Return the (X, Y) coordinate for the center point of the cell that contains the specified text.  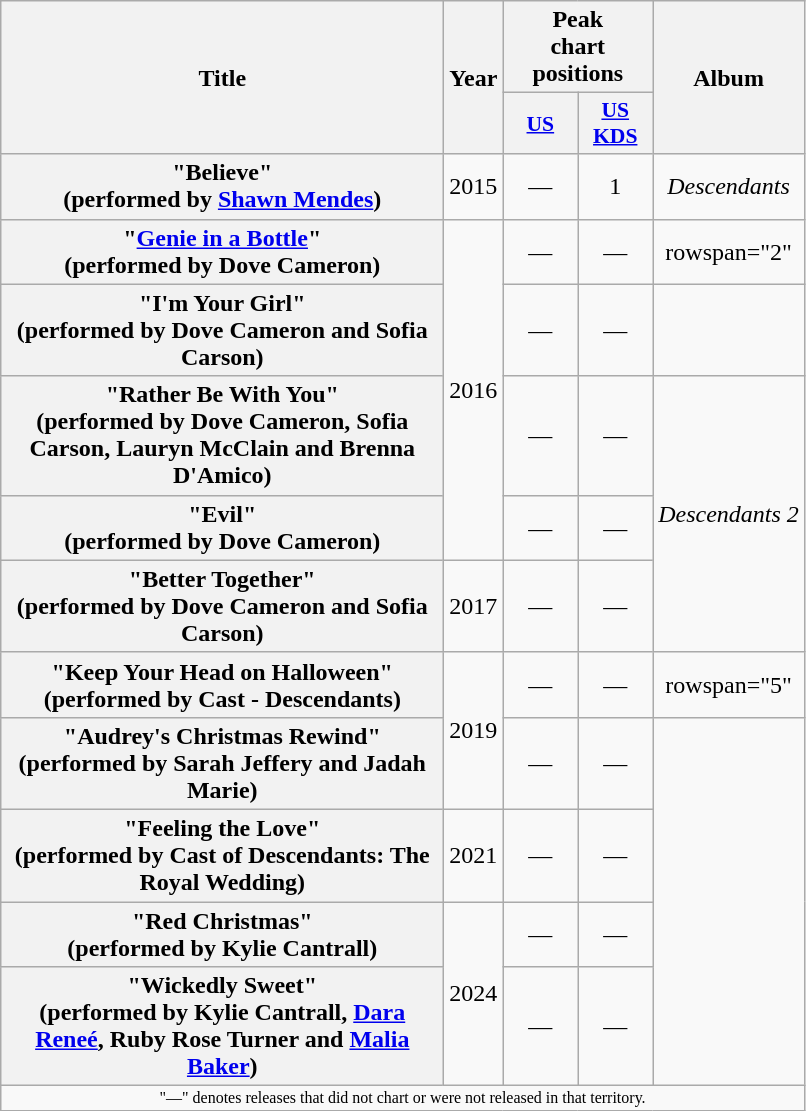
1 (616, 186)
2016 (474, 390)
"Rather Be With You"(performed by Dove Cameron, Sofia Carson, Lauryn McClain and Brenna D'Amico) (222, 436)
Descendants 2 (729, 514)
Album (729, 78)
2024 (474, 994)
"Keep Your Head on Halloween"(performed by Cast - Descendants) (222, 684)
Peak chart positions (578, 47)
"I'm Your Girl"(performed by Dove Cameron and Sofia Carson) (222, 330)
"Genie in a Bottle" (performed by Dove Cameron) (222, 252)
Year (474, 78)
rowspan="5" (729, 684)
US KDS (616, 124)
"Evil"(performed by Dove Cameron) (222, 528)
"Believe" (performed by Shawn Mendes) (222, 186)
"Wickedly Sweet"(performed by Kylie Cantrall, Dara Reneé, Ruby Rose Turner and Malia Baker) (222, 1026)
2021 (474, 855)
"Better Together"(performed by Dove Cameron and Sofia Carson) (222, 606)
"Red Christmas"(performed by Kylie Cantrall) (222, 934)
"Feeling the Love"(performed by Cast of Descendants: The Royal Wedding) (222, 855)
US (540, 124)
2015 (474, 186)
"—" denotes releases that did not chart or were not released in that territory. (403, 1098)
"Audrey's Christmas Rewind"(performed by Sarah Jeffery and Jadah Marie) (222, 763)
rowspan="2" (729, 252)
Descendants (729, 186)
2017 (474, 606)
Title (222, 78)
2019 (474, 730)
